Extract the (x, y) coordinate from the center of the cell holding the provided text.  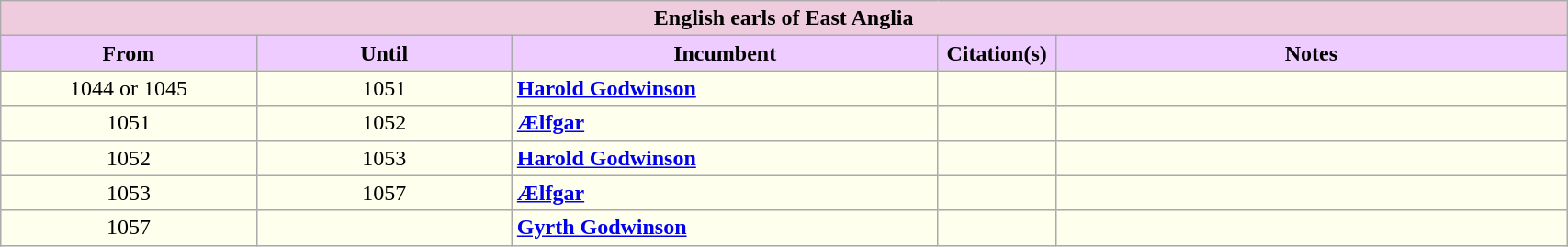
Incumbent (725, 53)
Citation(s) (997, 53)
From (129, 53)
Notes (1312, 53)
Until (384, 53)
1044 or 1045 (129, 88)
English earls of East Anglia (784, 18)
Gyrth Godwinson (725, 228)
